Identify which cell holds the provided text, then report its [X, Y] central coordinate. 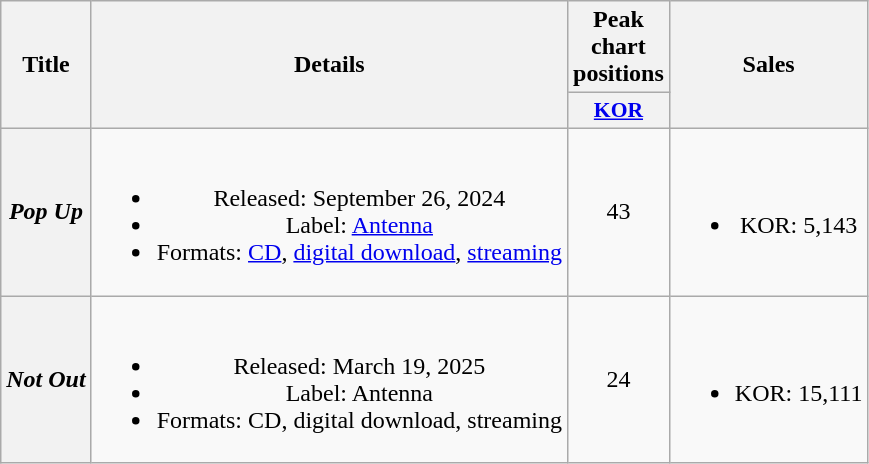
Sales [768, 65]
Released: September 26, 2024Label: AntennaFormats: CD, digital download, streaming [329, 212]
KOR [619, 111]
Details [329, 65]
24 [619, 380]
KOR: 5,143 [768, 212]
KOR: 15,111 [768, 380]
Peak chart positions [619, 47]
Title [46, 65]
Pop Up [46, 212]
Released: March 19, 2025Label: AntennaFormats: CD, digital download, streaming [329, 380]
Not Out [46, 380]
43 [619, 212]
